Provide the (X, Y) coordinate of the cell's center where the given text is located.  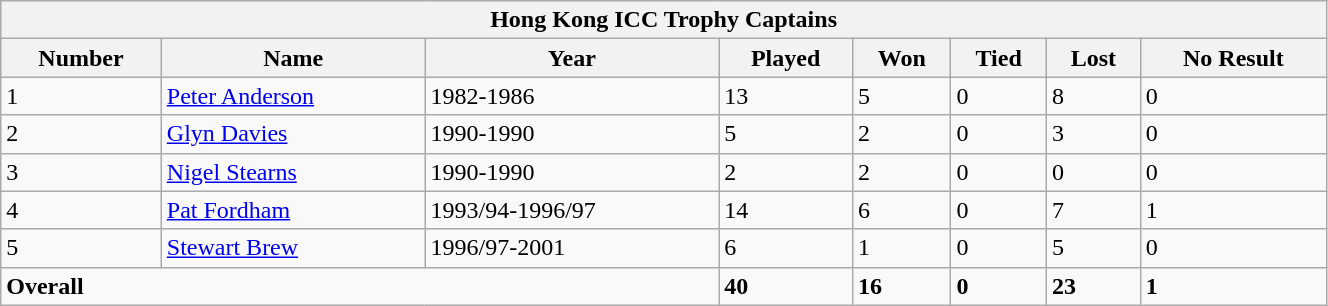
Year (572, 58)
Hong Kong ICC Trophy Captains (664, 20)
Pat Fordham (293, 210)
Name (293, 58)
Tied (998, 58)
7 (1093, 210)
1982-1986 (572, 96)
Stewart Brew (293, 248)
Played (786, 58)
Lost (1093, 58)
14 (786, 210)
Number (82, 58)
Nigel Stearns (293, 172)
No Result (1233, 58)
1996/97-2001 (572, 248)
16 (902, 286)
4 (82, 210)
Won (902, 58)
23 (1093, 286)
8 (1093, 96)
Overall (360, 286)
1993/94-1996/97 (572, 210)
Glyn Davies (293, 134)
40 (786, 286)
Peter Anderson (293, 96)
13 (786, 96)
